Determine the (X, Y) coordinate at the center of the cell enclosing the given text.  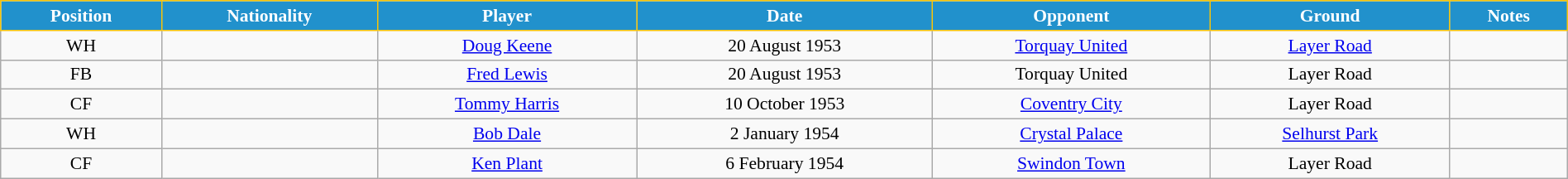
Date (784, 16)
Opponent (1071, 16)
Crystal Palace (1071, 134)
Coventry City (1071, 104)
Swindon Town (1071, 163)
Bob Dale (507, 134)
Doug Keene (507, 46)
Nationality (270, 16)
Fred Lewis (507, 75)
FB (81, 75)
Notes (1508, 16)
10 October 1953 (784, 104)
Player (507, 16)
Selhurst Park (1330, 134)
Tommy Harris (507, 104)
6 February 1954 (784, 163)
2 January 1954 (784, 134)
Ground (1330, 16)
Position (81, 16)
Ken Plant (507, 163)
